Return the (X, Y) coordinate for the center point of the cell that contains the specified text.  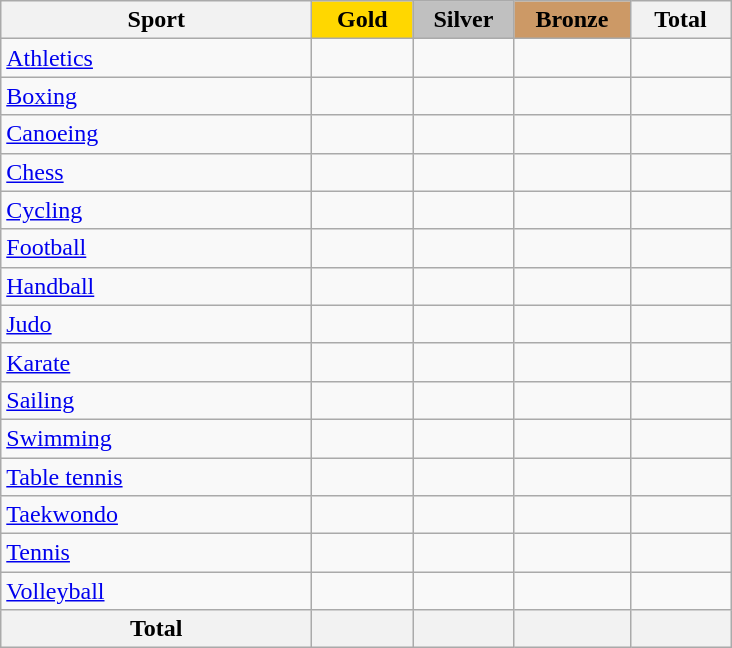
Athletics (156, 58)
Football (156, 248)
Sailing (156, 400)
Gold (362, 20)
Silver (464, 20)
Tennis (156, 553)
Judo (156, 324)
Boxing (156, 96)
Volleyball (156, 591)
Handball (156, 286)
Bronze (572, 20)
Swimming (156, 438)
Sport (156, 20)
Taekwondo (156, 515)
Table tennis (156, 477)
Cycling (156, 210)
Karate (156, 362)
Canoeing (156, 134)
Chess (156, 172)
